Find where the given text appears and provide that cell's center as (X, Y) coordinate. 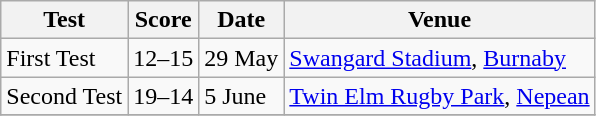
Test (64, 20)
Date (242, 20)
Venue (440, 20)
First Test (64, 58)
29 May (242, 58)
5 June (242, 96)
Swangard Stadium, Burnaby (440, 58)
Twin Elm Rugby Park, Nepean (440, 96)
Second Test (64, 96)
12–15 (164, 58)
19–14 (164, 96)
Score (164, 20)
